Detect which cell encompasses the target text, then output its [X, Y] center coordinate. 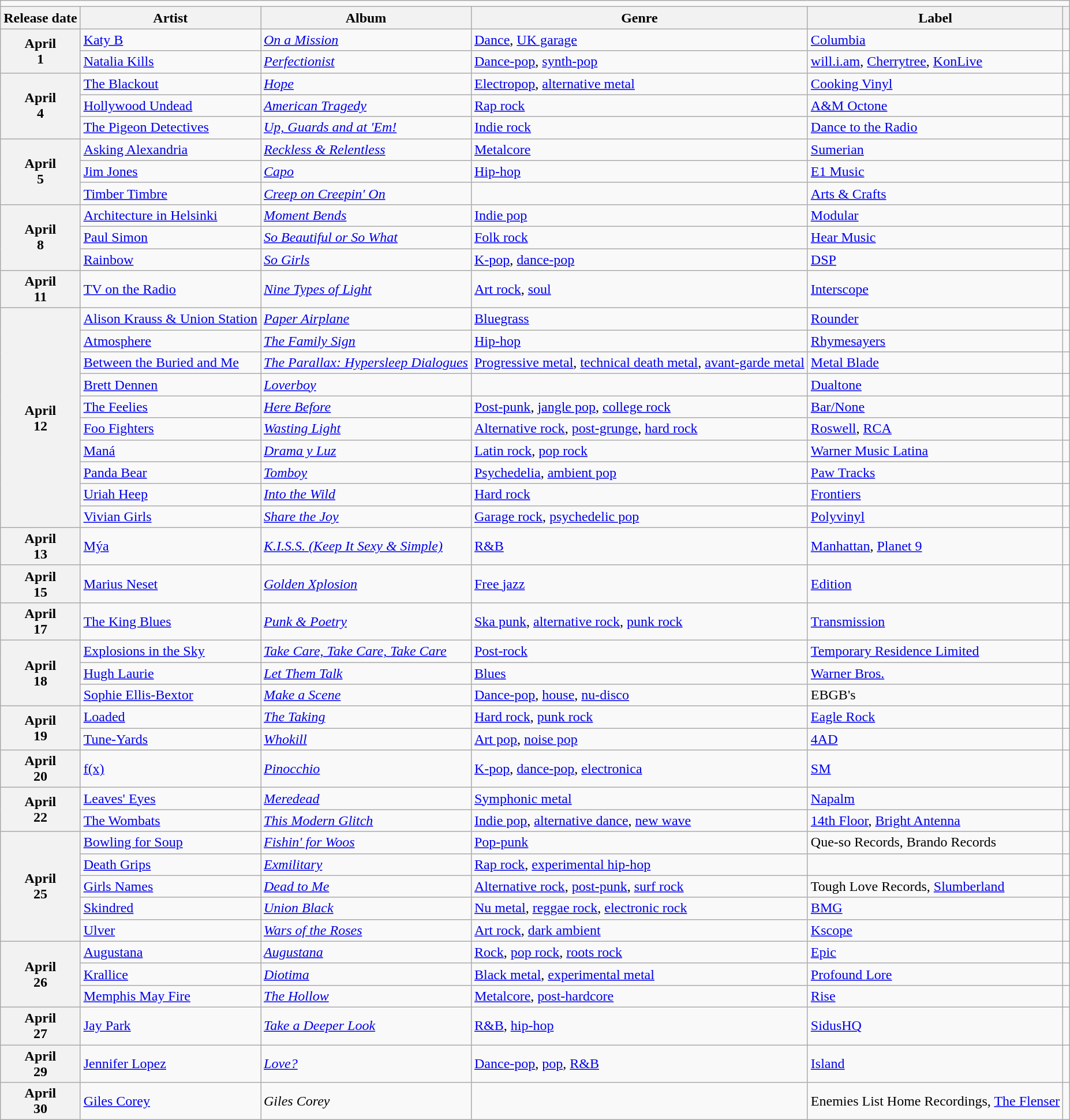
The Pigeon Detectives [170, 128]
Bluegrass [639, 319]
Rise [935, 996]
Temporary Residence Limited [935, 651]
April25 [40, 886]
Warner Music Latina [935, 451]
Genre [639, 18]
American Tragedy [366, 106]
April13 [40, 546]
Reckless & Relentless [366, 149]
The Blackout [170, 84]
Panda Bear [170, 473]
So Girls [366, 259]
TV on the Radio [170, 290]
Bar/None [935, 407]
SM [935, 769]
Take a Deeper Look [366, 1026]
Here Before [366, 407]
K-pop, dance-pop, electronica [639, 769]
Paul Simon [170, 237]
Vivian Girls [170, 516]
April11 [40, 290]
Loverboy [366, 385]
Rainbow [170, 259]
Perfectionist [366, 62]
Rap rock [639, 106]
Eagle Rock [935, 717]
Manhattan, Planet 9 [935, 546]
Sophie Ellis-Bextor [170, 695]
The King Blues [170, 621]
So Beautiful or So What [366, 237]
Metalcore, post-hardcore [639, 996]
Exmilitary [366, 864]
Paper Airplane [366, 319]
Paw Tracks [935, 473]
Hope [366, 84]
Katy B [170, 40]
Krallice [170, 974]
Indie pop, alternative dance, new wave [639, 821]
Whokill [366, 739]
Artist [170, 18]
Tough Love Records, Slumberland [935, 886]
Blues [639, 673]
Kscope [935, 930]
Label [935, 18]
Ska punk, alternative rock, punk rock [639, 621]
EBGB's [935, 695]
Polyvinyl [935, 516]
Dead to Me [366, 886]
Post-rock [639, 651]
Latin rock, pop rock [639, 451]
Album [366, 18]
Loaded [170, 717]
Memphis May Fire [170, 996]
Share the Joy [366, 516]
Punk & Poetry [366, 621]
Girls Names [170, 886]
SidusHQ [935, 1026]
Folk rock [639, 237]
Fishin' for Woos [366, 842]
Leaves' Eyes [170, 799]
Meredead [366, 799]
Explosions in the Sky [170, 651]
Release date [40, 18]
Hard rock [639, 495]
The Wombats [170, 821]
Metalcore [639, 149]
The Taking [366, 717]
The Family Sign [366, 341]
April19 [40, 728]
Pinocchio [366, 769]
R&B [639, 546]
Diotima [366, 974]
On a Mission [366, 40]
Ulver [170, 930]
Island [935, 1063]
Rhymesayers [935, 341]
14th Floor, Bright Antenna [935, 821]
April18 [40, 673]
Skindred [170, 908]
Cooking Vinyl [935, 84]
Dualtone [935, 385]
Asking Alexandria [170, 149]
Nine Types of Light [366, 290]
Dance, UK garage [639, 40]
Nu metal, reggae rock, electronic rock [639, 908]
Metal Blade [935, 363]
Love? [366, 1063]
Dance-pop, pop, R&B [639, 1063]
Death Grips [170, 864]
Que-so Records, Brando Records [935, 842]
Roswell, RCA [935, 429]
Frontiers [935, 495]
Architecture in Helsinki [170, 215]
April20 [40, 769]
Maná [170, 451]
Alison Krauss & Union Station [170, 319]
April1 [40, 51]
Mýa [170, 546]
Tune-Yards [170, 739]
Wasting Light [366, 429]
Edition [935, 584]
April12 [40, 418]
Take Care, Take Care, Take Care [366, 651]
f(x) [170, 769]
April22 [40, 810]
Napalm [935, 799]
Hollywood Undead [170, 106]
April30 [40, 1101]
Rap rock, experimental hip-hop [639, 864]
Atmosphere [170, 341]
Alternative rock, post-punk, surf rock [639, 886]
Hear Music [935, 237]
Progressive metal, technical death metal, avant-garde metal [639, 363]
R&B, hip-hop [639, 1026]
Art rock, soul [639, 290]
Warner Bros. [935, 673]
Wars of the Roses [366, 930]
Art rock, dark ambient [639, 930]
Let Them Talk [366, 673]
Jay Park [170, 1026]
Post-punk, jangle pop, college rock [639, 407]
Pop-punk [639, 842]
Art pop, noise pop [639, 739]
Foo Fighters [170, 429]
Garage rock, psychedelic pop [639, 516]
Timber Timbre [170, 193]
Enemies List Home Recordings, The Flenser [935, 1101]
Union Black [366, 908]
Dance-pop, house, nu-disco [639, 695]
Electropop, alternative metal [639, 84]
April27 [40, 1026]
Rock, pop rock, roots rock [639, 952]
Bowling for Soup [170, 842]
will.i.am, Cherrytree, KonLive [935, 62]
This Modern Glitch [366, 821]
Interscope [935, 290]
Moment Bends [366, 215]
Capo [366, 171]
A&M Octone [935, 106]
April5 [40, 171]
Modular [935, 215]
Golden Xplosion [366, 584]
Indie pop [639, 215]
Between the Buried and Me [170, 363]
Symphonic metal [639, 799]
Alternative rock, post-grunge, hard rock [639, 429]
Natalia Kills [170, 62]
Free jazz [639, 584]
April29 [40, 1063]
Marius Neset [170, 584]
K.I.S.S. (Keep It Sexy & Simple) [366, 546]
April15 [40, 584]
Brett Dennen [170, 385]
Indie rock [639, 128]
Black metal, experimental metal [639, 974]
Uriah Heep [170, 495]
Transmission [935, 621]
Arts & Crafts [935, 193]
Sumerian [935, 149]
April8 [40, 237]
April26 [40, 974]
Dance-pop, synth-pop [639, 62]
April17 [40, 621]
Make a Scene [366, 695]
Epic [935, 952]
Columbia [935, 40]
Into the Wild [366, 495]
Jim Jones [170, 171]
Creep on Creepin' On [366, 193]
Jennifer Lopez [170, 1063]
K-pop, dance-pop [639, 259]
Hard rock, punk rock [639, 717]
Dance to the Radio [935, 128]
Rounder [935, 319]
Psychedelia, ambient pop [639, 473]
Hugh Laurie [170, 673]
E1 Music [935, 171]
4AD [935, 739]
Profound Lore [935, 974]
The Hollow [366, 996]
The Parallax: Hypersleep Dialogues [366, 363]
Up, Guards and at 'Em! [366, 128]
BMG [935, 908]
Tomboy [366, 473]
Drama y Luz [366, 451]
DSP [935, 259]
The Feelies [170, 407]
April4 [40, 106]
